Provide the [X, Y] coordinate of the cell's center where the given text is located.  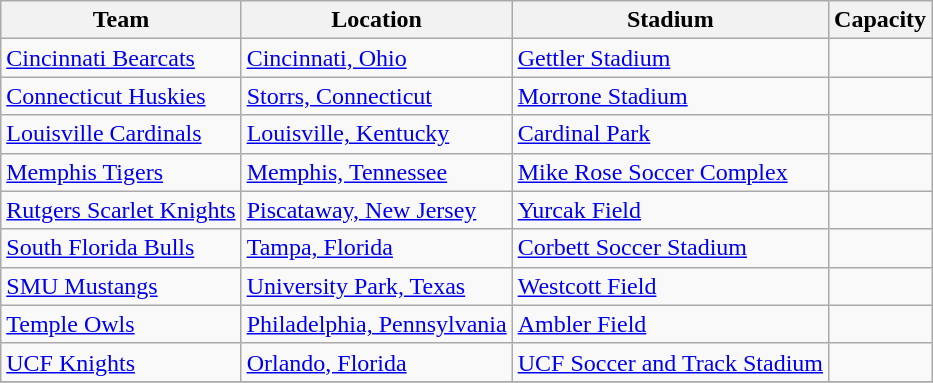
Gettler Stadium [670, 58]
Connecticut Huskies [121, 96]
UCF Knights [121, 362]
University Park, Texas [376, 286]
Temple Owls [121, 324]
Memphis Tigers [121, 172]
Memphis, Tennessee [376, 172]
Louisville, Kentucky [376, 134]
Westcott Field [670, 286]
Stadium [670, 20]
Cincinnati Bearcats [121, 58]
Cincinnati, Ohio [376, 58]
Cardinal Park [670, 134]
Mike Rose Soccer Complex [670, 172]
Rutgers Scarlet Knights [121, 210]
South Florida Bulls [121, 248]
Orlando, Florida [376, 362]
Morrone Stadium [670, 96]
Yurcak Field [670, 210]
UCF Soccer and Track Stadium [670, 362]
Storrs, Connecticut [376, 96]
Tampa, Florida [376, 248]
Corbett Soccer Stadium [670, 248]
Louisville Cardinals [121, 134]
Piscataway, New Jersey [376, 210]
Philadelphia, Pennsylvania [376, 324]
SMU Mustangs [121, 286]
Ambler Field [670, 324]
Team [121, 20]
Capacity [880, 20]
Location [376, 20]
